Extract the (x, y) coordinate from the center of the cell holding the provided text.  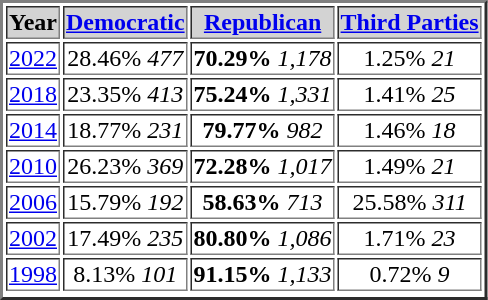
25.58% 311 (410, 202)
0.72% 9 (410, 274)
Republican (263, 22)
58.63% 713 (263, 202)
1.41% 25 (410, 94)
17.49% 235 (126, 238)
2022 (33, 58)
79.77% 982 (263, 130)
2010 (33, 166)
28.46% 477 (126, 58)
Year (33, 22)
2014 (33, 130)
23.35% 413 (126, 94)
72.28% 1,017 (263, 166)
Democratic (126, 22)
1.46% 18 (410, 130)
2002 (33, 238)
Third Parties (410, 22)
2018 (33, 94)
1.49% 21 (410, 166)
1.25% 21 (410, 58)
75.24% 1,331 (263, 94)
8.13% 101 (126, 274)
15.79% 192 (126, 202)
26.23% 369 (126, 166)
1998 (33, 274)
2006 (33, 202)
70.29% 1,178 (263, 58)
18.77% 231 (126, 130)
1.71% 23 (410, 238)
80.80% 1,086 (263, 238)
91.15% 1,133 (263, 274)
